Return the [X, Y] coordinate for the center point of the cell that contains the specified text.  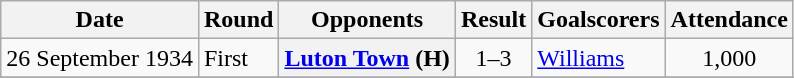
Williams [598, 58]
Goalscorers [598, 20]
1–3 [493, 58]
Date [100, 20]
Luton Town (H) [367, 58]
Round [238, 20]
1,000 [729, 58]
Opponents [367, 20]
26 September 1934 [100, 58]
Result [493, 20]
First [238, 58]
Attendance [729, 20]
